Capture the cell that displays the provided text and extract its [X, Y] central coordinate. 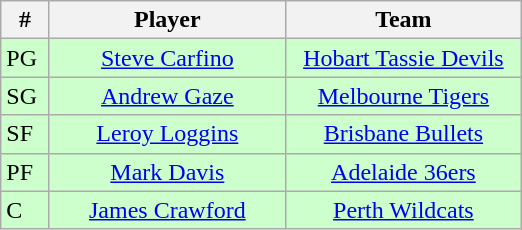
Steve Carfino [167, 58]
Leroy Loggins [167, 134]
C [26, 210]
PF [26, 172]
# [26, 20]
SG [26, 96]
Melbourne Tigers [403, 96]
Andrew Gaze [167, 96]
Mark Davis [167, 172]
Team [403, 20]
Hobart Tassie Devils [403, 58]
James Crawford [167, 210]
Brisbane Bullets [403, 134]
Player [167, 20]
Adelaide 36ers [403, 172]
Perth Wildcats [403, 210]
SF [26, 134]
PG [26, 58]
